Return the [x, y] coordinate for the center point of the cell that contains the specified text.  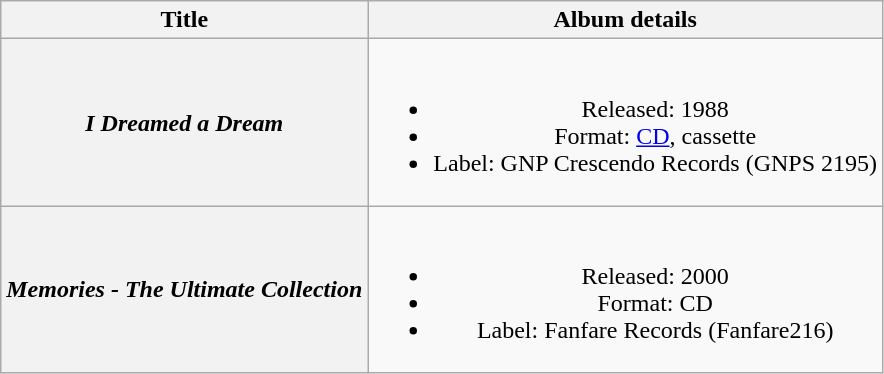
Album details [626, 20]
Released: 1988Format: CD, cassetteLabel: GNP Crescendo Records (GNPS 2195) [626, 122]
Released: 2000Format: CDLabel: Fanfare Records (Fanfare216) [626, 290]
I Dreamed a Dream [184, 122]
Title [184, 20]
Memories - The Ultimate Collection [184, 290]
